Return [X, Y] of the center of cell containing provided text 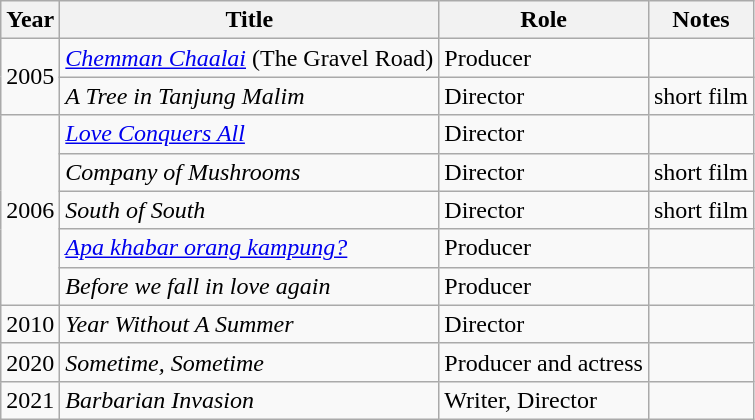
Chemman Chaalai (The Gravel Road) [250, 58]
Barbarian Invasion [250, 400]
2021 [30, 400]
2005 [30, 77]
Year Without A Summer [250, 324]
Year [30, 20]
Company of Mushrooms [250, 172]
Role [544, 20]
Love Conquers All [250, 134]
Writer, Director [544, 400]
2006 [30, 210]
Notes [700, 20]
Sometime, Sometime [250, 362]
Before we fall in love again [250, 286]
2020 [30, 362]
A Tree in Tanjung Malim [250, 96]
Apa khabar orang kampung? [250, 248]
South of South [250, 210]
2010 [30, 324]
Title [250, 20]
Producer and actress [544, 362]
